Locate the cell with the specified text and output its (x, y) center coordinate. 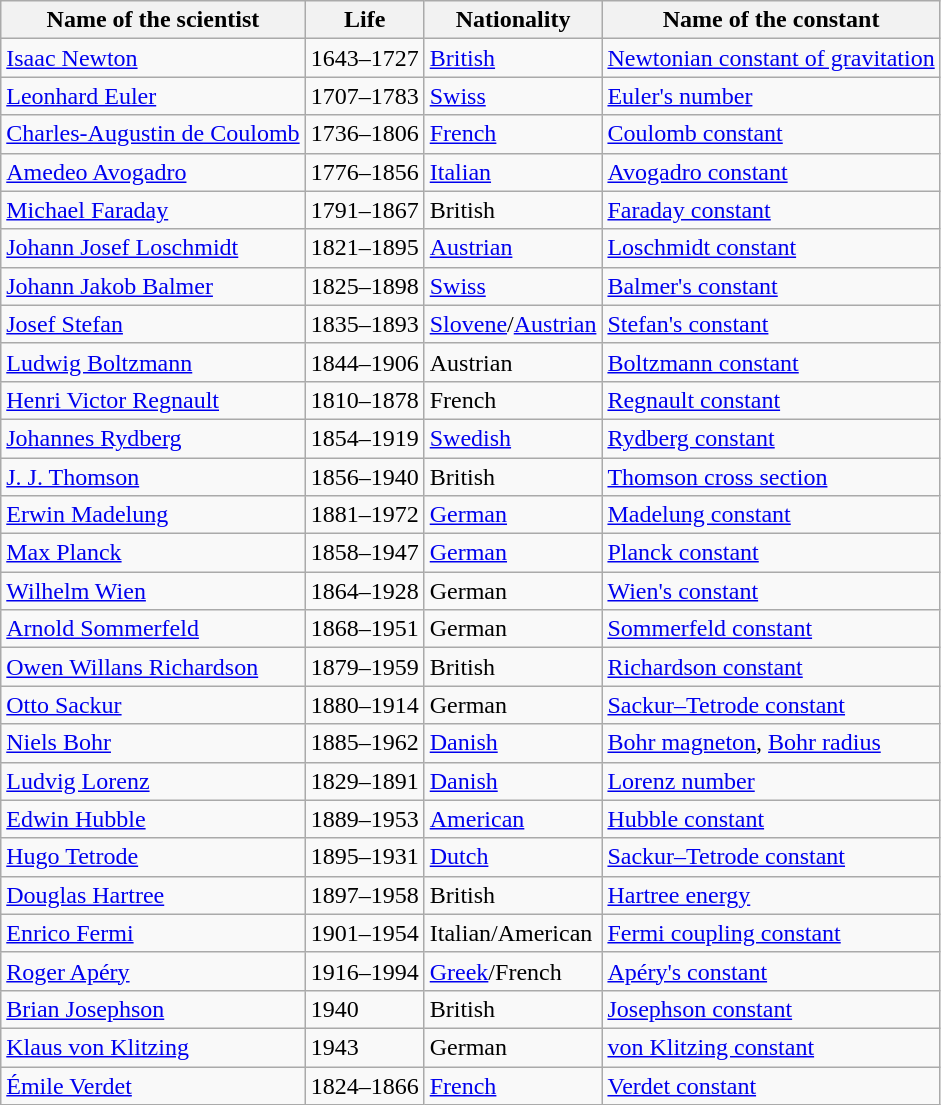
1868–1951 (364, 629)
Boltzmann constant (771, 362)
Lorenz number (771, 781)
1879–1959 (364, 667)
1889–1953 (364, 819)
Name of the scientist (153, 20)
1821–1895 (364, 248)
Name of the constant (771, 20)
1776–1856 (364, 172)
Slovene/Austrian (513, 324)
1829–1891 (364, 781)
1901–1954 (364, 933)
1824–1866 (364, 1085)
1736–1806 (364, 134)
J. J. Thomson (153, 477)
Richardson constant (771, 667)
1916–1994 (364, 971)
1791–1867 (364, 210)
1810–1878 (364, 400)
Italian/American (513, 933)
Life (364, 20)
Rydberg constant (771, 438)
Apéry's constant (771, 971)
Newtonian constant of gravitation (771, 58)
Italian (513, 172)
Max Planck (153, 553)
1844–1906 (364, 362)
1881–1972 (364, 515)
Loschmidt constant (771, 248)
1880–1914 (364, 705)
Arnold Sommerfeld (153, 629)
Verdet constant (771, 1085)
Madelung constant (771, 515)
Isaac Newton (153, 58)
Roger Apéry (153, 971)
1825–1898 (364, 286)
Erwin Madelung (153, 515)
Bohr magneton, Bohr radius (771, 743)
Stefan's constant (771, 324)
Ludwig Boltzmann (153, 362)
Regnault constant (771, 400)
Wilhelm Wien (153, 591)
Faraday constant (771, 210)
Brian Josephson (153, 1009)
Greek/French (513, 971)
1858–1947 (364, 553)
Edwin Hubble (153, 819)
1897–1958 (364, 895)
Hugo Tetrode (153, 857)
Johann Jakob Balmer (153, 286)
Amedeo Avogadro (153, 172)
Leonhard Euler (153, 96)
Wien's constant (771, 591)
Avogadro constant (771, 172)
Josef Stefan (153, 324)
Michael Faraday (153, 210)
Owen Willans Richardson (153, 667)
Josephson constant (771, 1009)
1707–1783 (364, 96)
Enrico Fermi (153, 933)
1856–1940 (364, 477)
Johann Josef Loschmidt (153, 248)
Henri Victor Regnault (153, 400)
Klaus von Klitzing (153, 1047)
Charles-Augustin de Coulomb (153, 134)
1854–1919 (364, 438)
Émile Verdet (153, 1085)
Niels Bohr (153, 743)
1835–1893 (364, 324)
von Klitzing constant (771, 1047)
Ludvig Lorenz (153, 781)
1940 (364, 1009)
Fermi coupling constant (771, 933)
1895–1931 (364, 857)
Hartree energy (771, 895)
Euler's number (771, 96)
Balmer's constant (771, 286)
Dutch (513, 857)
1864–1928 (364, 591)
Douglas Hartree (153, 895)
Sommerfeld constant (771, 629)
Nationality (513, 20)
1885–1962 (364, 743)
Planck constant (771, 553)
Coulomb constant (771, 134)
Johannes Rydberg (153, 438)
Swedish (513, 438)
Thomson cross section (771, 477)
1943 (364, 1047)
1643–1727 (364, 58)
Hubble constant (771, 819)
American (513, 819)
Otto Sackur (153, 705)
